Detect which cell encompasses the target text, then output its [X, Y] center coordinate. 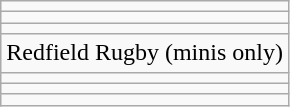
Redfield Rugby (minis only) [145, 53]
